Provide the (X, Y) coordinate of the cell's center where the given text is located.  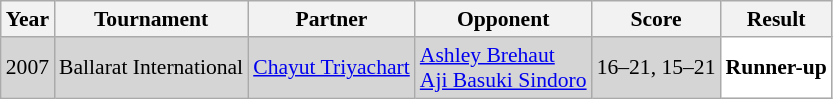
Ashley Brehaut Aji Basuki Sindoro (504, 68)
Tournament (151, 19)
Runner-up (776, 68)
Year (28, 19)
Result (776, 19)
Score (656, 19)
Partner (332, 19)
Ballarat International (151, 68)
16–21, 15–21 (656, 68)
Opponent (504, 19)
Chayut Triyachart (332, 68)
2007 (28, 68)
